From the cell containing the given text, extract its center point as [x, y] coordinate. 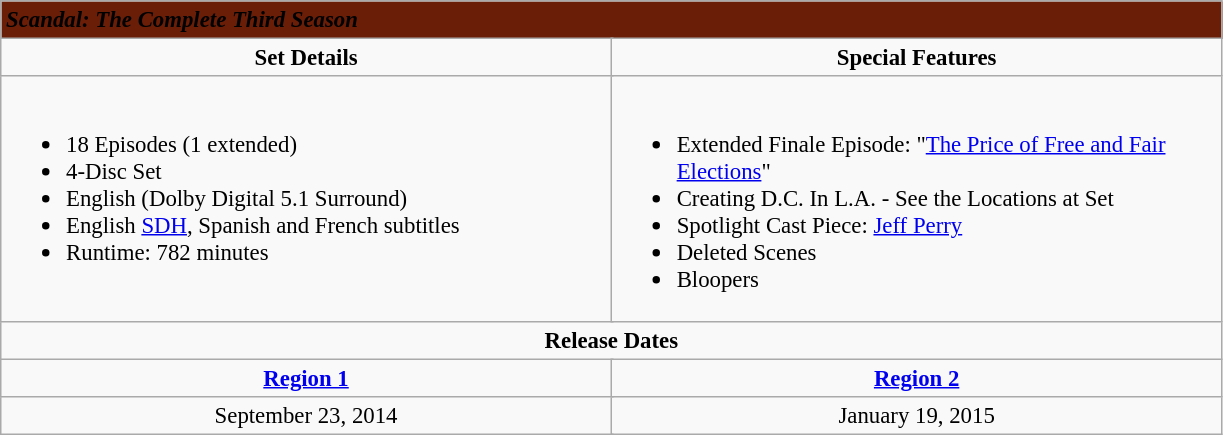
September 23, 2014 [306, 415]
Scandal: The Complete Third Season [612, 20]
Release Dates [612, 340]
18 Episodes (1 extended)4-Disc SetEnglish (Dolby Digital 5.1 Surround)English SDH, Spanish and French subtitlesRuntime: 782 minutes [306, 198]
Region 2 [916, 378]
Special Features [916, 58]
Set Details [306, 58]
Region 1 [306, 378]
January 19, 2015 [916, 415]
